Identify which cell holds the provided text, then report its (X, Y) central coordinate. 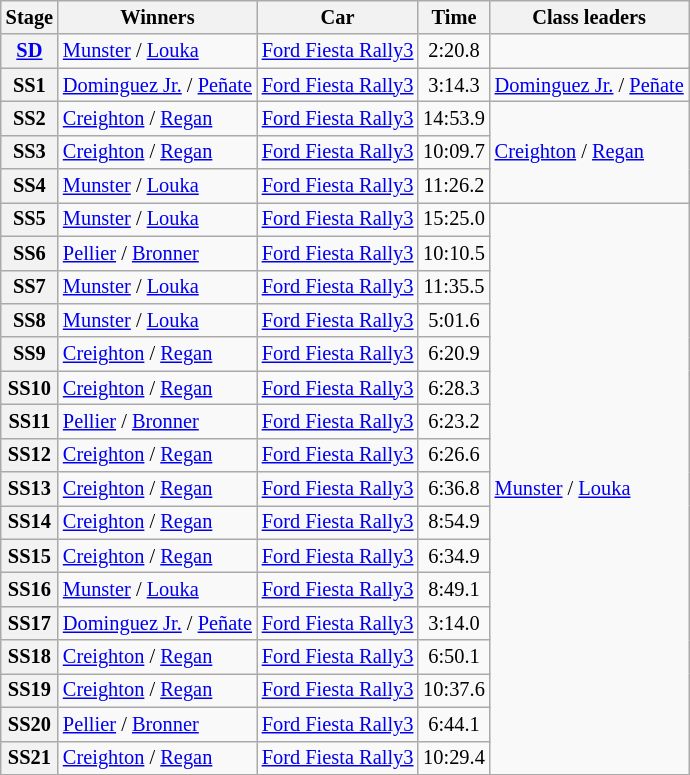
6:26.6 (454, 455)
SS21 (30, 758)
SS3 (30, 152)
Time (454, 17)
10:09.7 (454, 152)
Winners (158, 17)
SS20 (30, 724)
SS19 (30, 690)
10:29.4 (454, 758)
6:44.1 (454, 724)
3:14.3 (454, 85)
SS7 (30, 287)
SS4 (30, 186)
SS11 (30, 421)
11:35.5 (454, 287)
3:14.0 (454, 623)
SS14 (30, 522)
11:26.2 (454, 186)
SS5 (30, 219)
SS1 (30, 85)
14:53.9 (454, 118)
SS15 (30, 556)
SS10 (30, 388)
Car (338, 17)
SS9 (30, 354)
6:36.8 (454, 489)
6:50.1 (454, 657)
5:01.6 (454, 320)
Stage (30, 17)
SS16 (30, 589)
6:20.9 (454, 354)
SS6 (30, 253)
6:23.2 (454, 421)
6:28.3 (454, 388)
10:37.6 (454, 690)
SS18 (30, 657)
8:54.9 (454, 522)
8:49.1 (454, 589)
Class leaders (590, 17)
SS13 (30, 489)
10:10.5 (454, 253)
6:34.9 (454, 556)
SS17 (30, 623)
SS12 (30, 455)
15:25.0 (454, 219)
SS8 (30, 320)
2:20.8 (454, 51)
SD (30, 51)
SS2 (30, 118)
